Capture the cell that displays the provided text and extract its (X, Y) central coordinate. 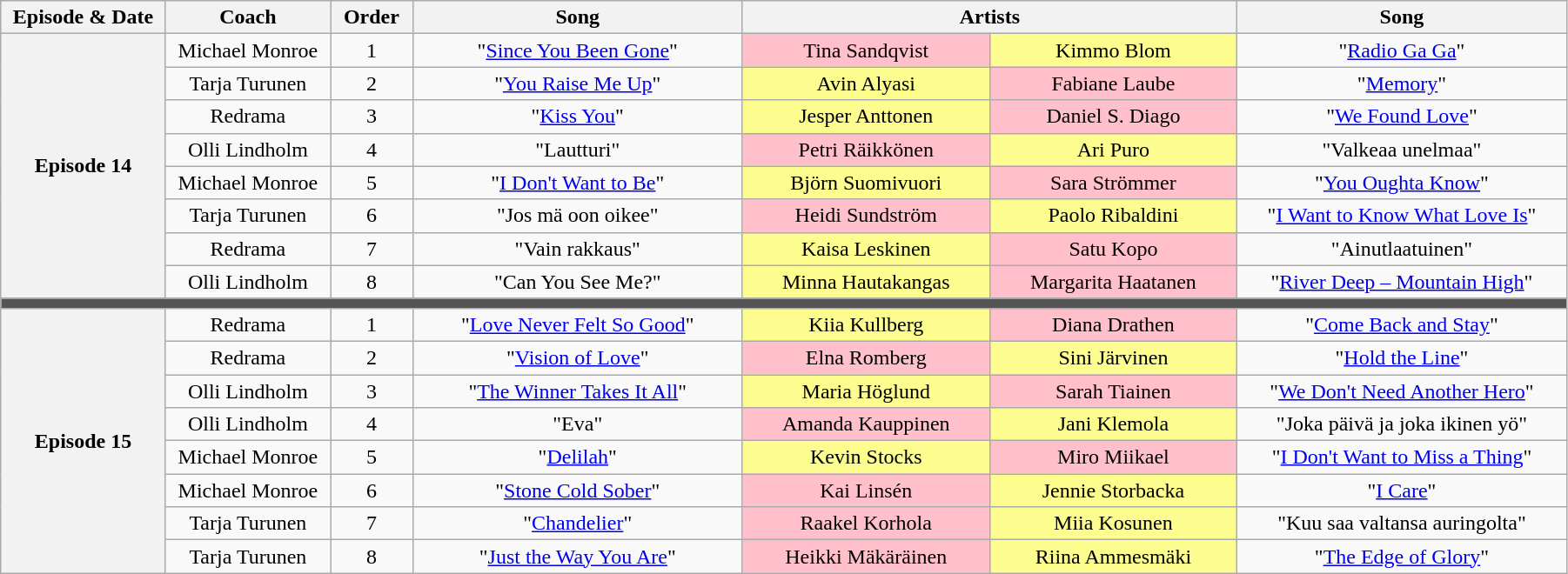
"The Edge of Glory" (1401, 557)
"Vain rakkaus" (578, 249)
"Radio Ga Ga" (1401, 50)
Daniel S. Diago (1113, 117)
Kevin Stocks (866, 457)
Heidi Sundström (866, 216)
Sara Strömmer (1113, 183)
"Memory" (1401, 83)
Coach (247, 17)
Minna Hautakangas (866, 282)
Fabiane Laube (1113, 83)
Elna Romberg (866, 357)
"Eva" (578, 424)
"Delilah" (578, 457)
Tina Sandqvist (866, 50)
Amanda Kauppinen (866, 424)
Riina Ammesmäki (1113, 557)
Sini Järvinen (1113, 357)
"River Deep – Mountain High" (1401, 282)
Order (372, 17)
"Joka päivä ja joka ikinen yö" (1401, 424)
"Jos mä oon oikee" (578, 216)
"Ainutlaatuinen" (1401, 249)
"I Don't Want to Be" (578, 183)
"Hold the Line" (1401, 357)
"I Don't Want to Miss a Thing" (1401, 457)
Raakel Korhola (866, 524)
Margarita Haatanen (1113, 282)
"The Winner Takes It All" (578, 390)
"Lautturi" (578, 150)
"Since You Been Gone" (578, 50)
Petri Räikkönen (866, 150)
Episode 14 (84, 166)
"We Don't Need Another Hero" (1401, 390)
Jennie Storbacka (1113, 491)
"Can You See Me?" (578, 282)
Episode 15 (84, 440)
"Kuu saa valtansa auringolta" (1401, 524)
Diana Drathen (1113, 324)
"I Care" (1401, 491)
"Valkeaa unelmaa" (1401, 150)
Jani Klemola (1113, 424)
Heikki Mäkäräinen (866, 557)
"Come Back and Stay" (1401, 324)
Miia Kosunen (1113, 524)
Kiia Kullberg (866, 324)
Ari Puro (1113, 150)
"You Oughta Know" (1401, 183)
"Love Never Felt So Good" (578, 324)
Maria Höglund (866, 390)
"I Want to Know What Love Is" (1401, 216)
Artists (989, 17)
Björn Suomivuori (866, 183)
Satu Kopo (1113, 249)
Kaisa Leskinen (866, 249)
"Just the Way You Are" (578, 557)
"We Found Love" (1401, 117)
Episode & Date (84, 17)
Kimmo Blom (1113, 50)
Paolo Ribaldini (1113, 216)
Kai Linsén (866, 491)
"Kiss You" (578, 117)
Avin Alyasi (866, 83)
"Chandelier" (578, 524)
"Stone Cold Sober" (578, 491)
Miro Miikael (1113, 457)
Sarah Tiainen (1113, 390)
"Vision of Love" (578, 357)
Jesper Anttonen (866, 117)
"You Raise Me Up" (578, 83)
